Output the (X, Y) coordinate of the center of the cell containing the given text.  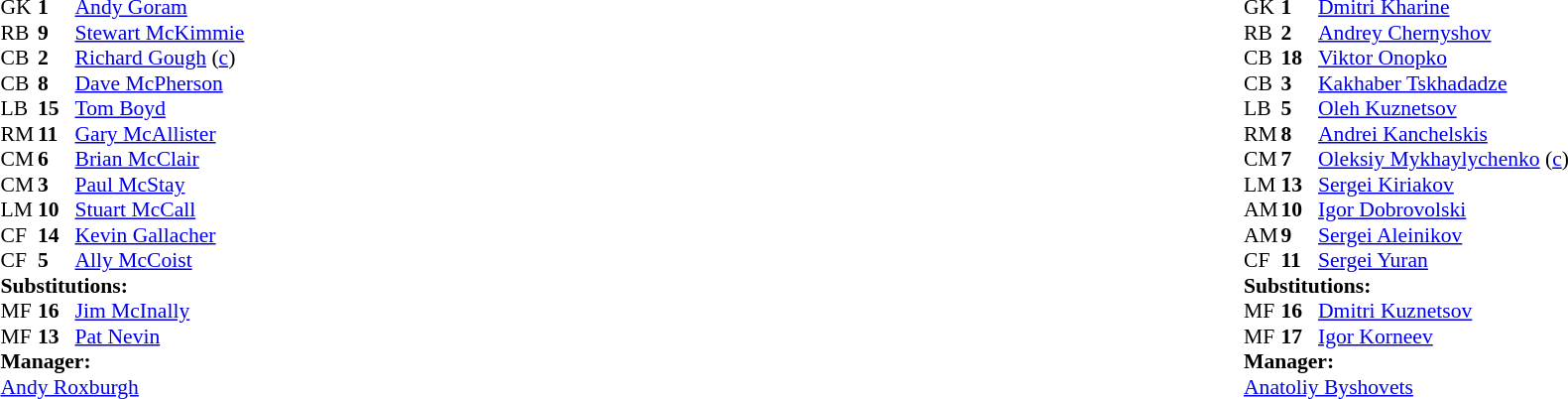
7 (1300, 160)
Stewart McKimmie (161, 33)
14 (57, 235)
Brian McClair (161, 160)
Dave McPherson (161, 83)
Jim McInally (161, 311)
6 (57, 160)
Richard Gough (c) (161, 59)
Manager: (122, 362)
Ally McCoist (161, 261)
Pat Nevin (161, 336)
15 (57, 108)
Stuart McCall (161, 209)
Gary McAllister (161, 134)
Tom Boyd (161, 108)
17 (1300, 336)
Kevin Gallacher (161, 235)
18 (1300, 59)
Paul McStay (161, 185)
Substitutions: (122, 286)
